Locate the cell with the specified text and output its (x, y) center coordinate. 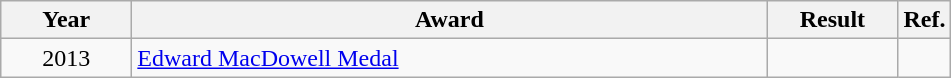
Award (450, 20)
Year (66, 20)
Ref. (924, 20)
Edward MacDowell Medal (450, 58)
Result (832, 20)
2013 (66, 58)
